Identify which cell holds the provided text, then report its [x, y] central coordinate. 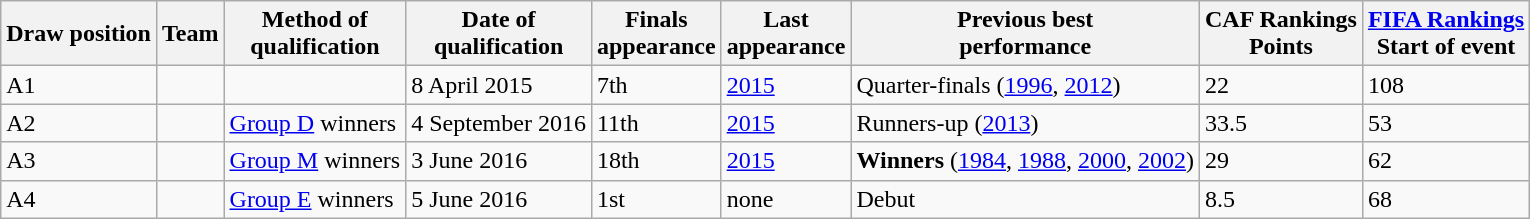
Previous bestperformance [1026, 34]
Lastappearance [786, 34]
62 [1446, 161]
A4 [79, 199]
A3 [79, 161]
108 [1446, 85]
29 [1282, 161]
8.5 [1282, 199]
Winners (1984, 1988, 2000, 2002) [1026, 161]
8 April 2015 [499, 85]
33.5 [1282, 123]
53 [1446, 123]
Method ofqualification [315, 34]
18th [656, 161]
Group M winners [315, 161]
1st [656, 199]
5 June 2016 [499, 199]
Date ofqualification [499, 34]
CAF RankingsPoints [1282, 34]
3 June 2016 [499, 161]
A1 [79, 85]
7th [656, 85]
22 [1282, 85]
Draw position [79, 34]
Finalsappearance [656, 34]
Group D winners [315, 123]
Team [190, 34]
FIFA RankingsStart of event [1446, 34]
none [786, 199]
Runners-up (2013) [1026, 123]
11th [656, 123]
Quarter-finals (1996, 2012) [1026, 85]
68 [1446, 199]
Debut [1026, 199]
Group E winners [315, 199]
A2 [79, 123]
4 September 2016 [499, 123]
